Scan for the cell matching the given text and deliver its (x, y) coordinate at center. 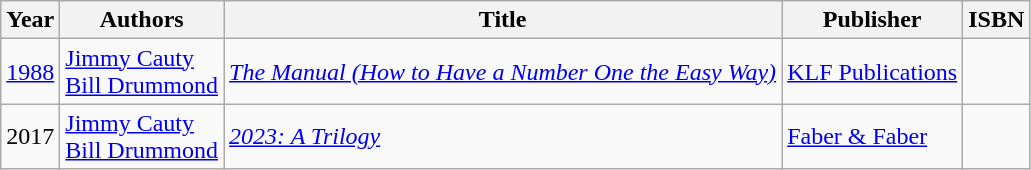
The Manual (How to Have a Number One the Easy Way) (503, 72)
Title (503, 20)
Publisher (872, 20)
KLF Publications (872, 72)
1988 (30, 72)
2017 (30, 136)
Faber & Faber (872, 136)
ISBN (996, 20)
2023: A Trilogy (503, 136)
Authors (142, 20)
Year (30, 20)
